Detect which cell encompasses the target text, then output its [x, y] center coordinate. 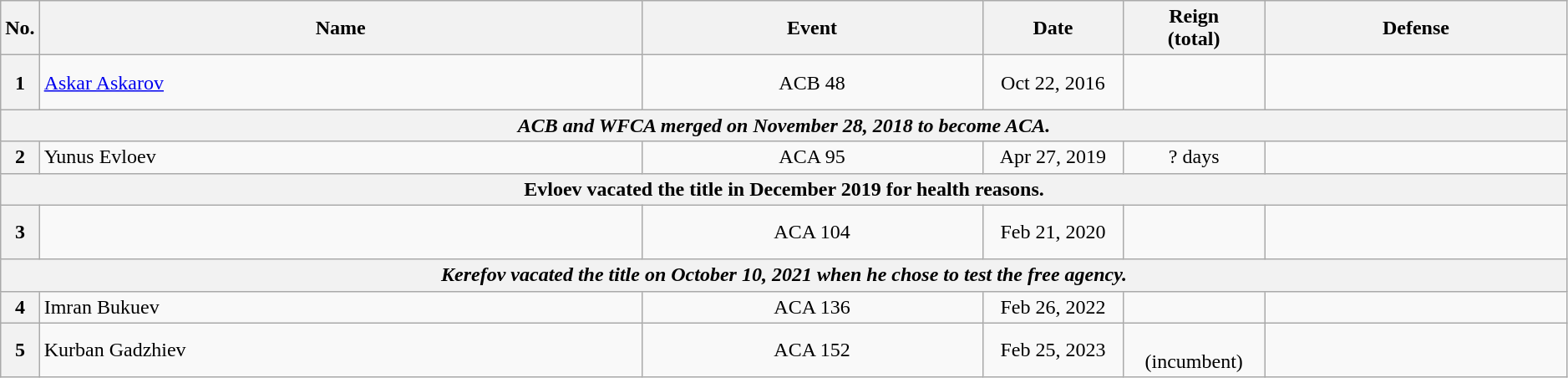
Reign(total) [1195, 28]
Kurban Gadzhiev [341, 350]
ACA 136 [812, 307]
1 [20, 82]
Oct 22, 2016 [1053, 82]
Event [812, 28]
ACB and WFCA merged on November 28, 2018 to become ACA. [784, 125]
ACA 104 [812, 232]
(incumbent) [1195, 350]
Evloev vacated the title in December 2019 for health reasons. [784, 189]
3 [20, 232]
Feb 26, 2022 [1053, 307]
Yunus Evloev [341, 157]
Kerefov vacated the title on October 10, 2021 when he chose to test the free agency. [784, 275]
Defense [1417, 28]
ACA 95 [812, 157]
4 [20, 307]
Askar Askarov [341, 82]
5 [20, 350]
2 [20, 157]
Imran Bukuev [341, 307]
Apr 27, 2019 [1053, 157]
Name [341, 28]
? days [1195, 157]
ACB 48 [812, 82]
Feb 21, 2020 [1053, 232]
No. [20, 28]
Feb 25, 2023 [1053, 350]
Date [1053, 28]
ACA 152 [812, 350]
